Capture the cell that displays the provided text and extract its (x, y) central coordinate. 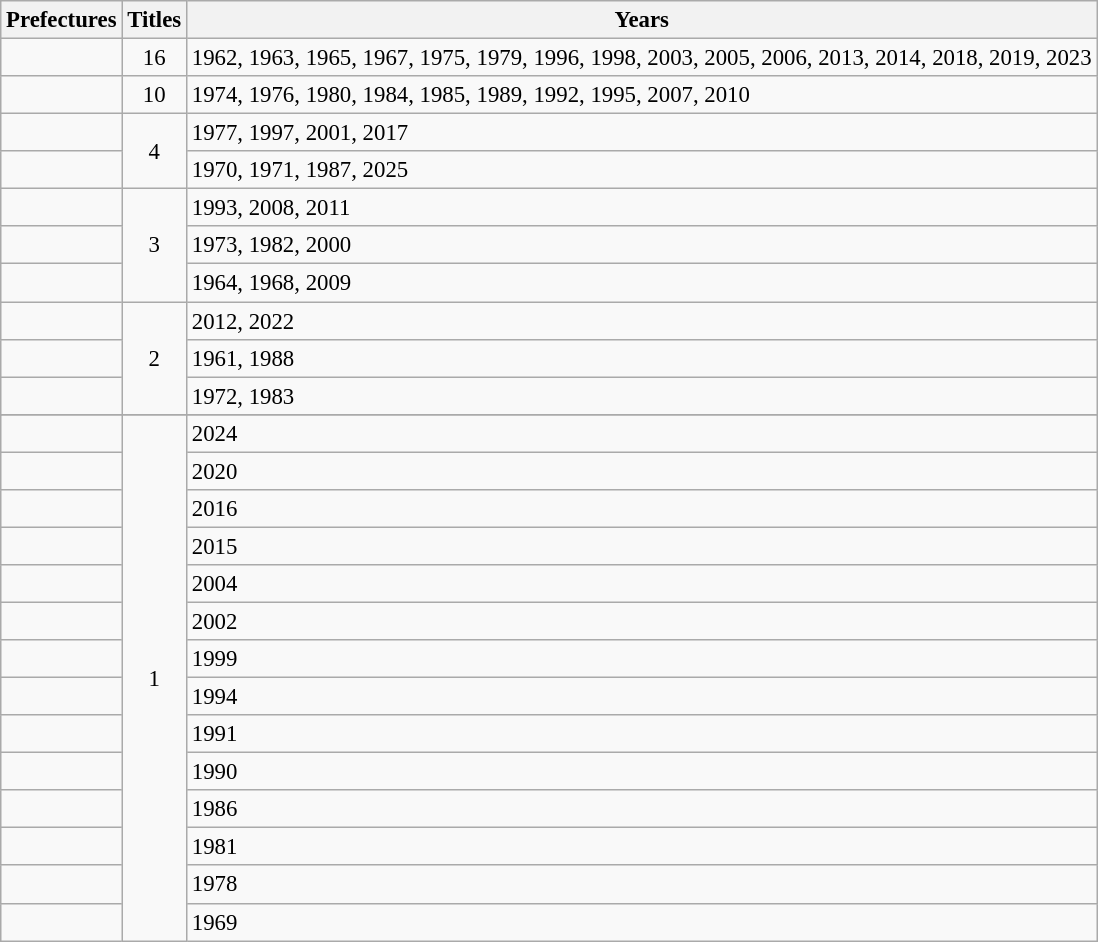
1962, 1963, 1965, 1967, 1975, 1979, 1996, 1998, 2003, 2005, 2006, 2013, 2014, 2018, 2019, 2023 (641, 58)
2015 (641, 546)
1978 (641, 885)
16 (154, 58)
1977, 1997, 2001, 2017 (641, 133)
2012, 2022 (641, 321)
1 (154, 677)
10 (154, 95)
2 (154, 358)
2016 (641, 509)
1961, 1988 (641, 358)
1973, 1982, 2000 (641, 245)
2024 (641, 433)
2002 (641, 621)
Years (641, 20)
1990 (641, 772)
1999 (641, 659)
4 (154, 152)
2020 (641, 471)
2004 (641, 584)
1993, 2008, 2011 (641, 208)
1972, 1983 (641, 396)
1986 (641, 809)
Prefectures (62, 20)
1981 (641, 847)
3 (154, 246)
1969 (641, 922)
1964, 1968, 2009 (641, 283)
1991 (641, 734)
1970, 1971, 1987, 2025 (641, 170)
1994 (641, 697)
1974, 1976, 1980, 1984, 1985, 1989, 1992, 1995, 2007, 2010 (641, 95)
Titles (154, 20)
